Find where the given text appears and provide that cell's center as [x, y] coordinate. 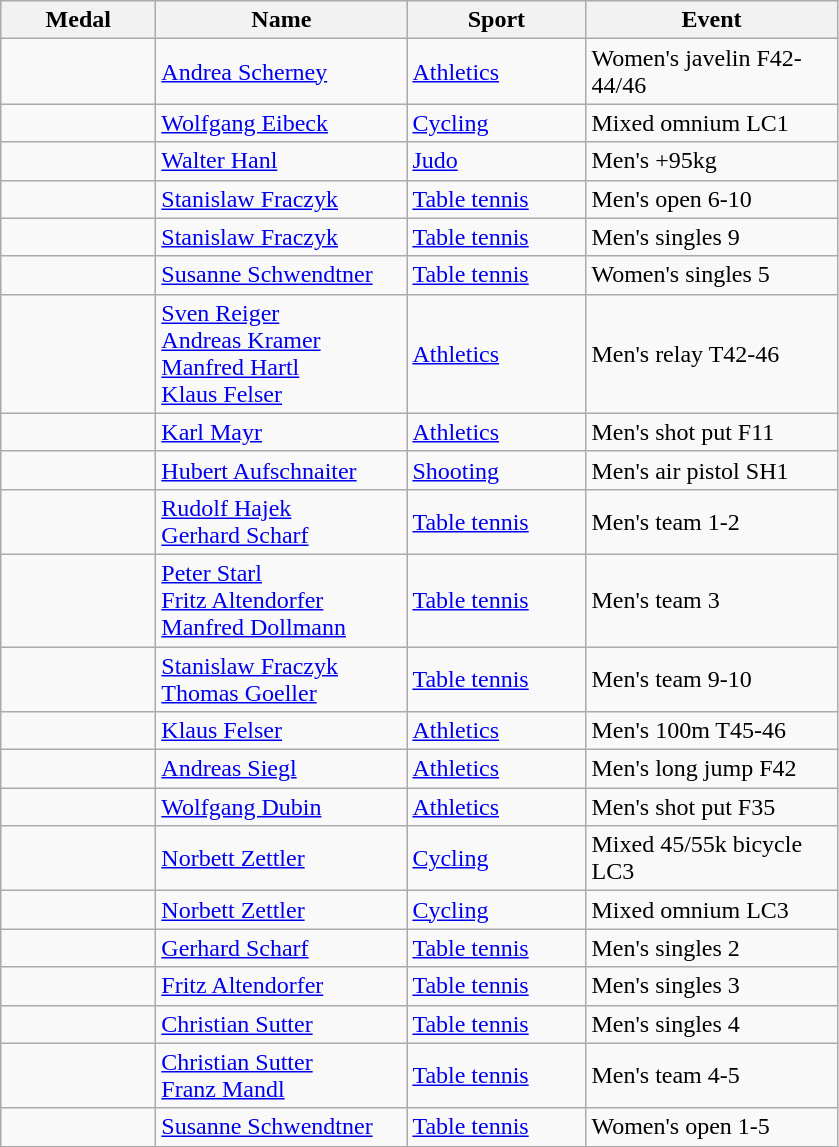
Women's javelin F42-44/46 [712, 72]
Men's long jump F42 [712, 769]
Men's shot put F11 [712, 432]
Event [712, 20]
Andrea Scherney [282, 72]
Sport [496, 20]
Rudolf Hajek Gerhard Scharf [282, 522]
Medal [78, 20]
Peter Starl Fritz Altendorfer Manfred Dollmann [282, 600]
Men's shot put F35 [712, 807]
Men's singles 4 [712, 1024]
Men's singles 2 [712, 948]
Men's open 6-10 [712, 199]
Shooting [496, 470]
Gerhard Scharf [282, 948]
Mixed 45/55k bicycle LC3 [712, 858]
Sven Reiger Andreas Kramer Manfred Hartl Klaus Felser [282, 354]
Men's relay T42-46 [712, 354]
Men's singles 9 [712, 237]
Karl Mayr [282, 432]
Klaus Felser [282, 731]
Men's singles 3 [712, 986]
Hubert Aufschnaiter [282, 470]
Men's team 1-2 [712, 522]
Name [282, 20]
Women's singles 5 [712, 275]
Men's +95kg [712, 161]
Men's team 9-10 [712, 678]
Judo [496, 161]
Stanislaw Fraczyk Thomas Goeller [282, 678]
Mixed omnium LC3 [712, 910]
Men's air pistol SH1 [712, 470]
Women's open 1-5 [712, 1127]
Walter Hanl [282, 161]
Mixed omnium LC1 [712, 123]
Men's team 4-5 [712, 1076]
Fritz Altendorfer [282, 986]
Christian Sutter Franz Mandl [282, 1076]
Andreas Siegl [282, 769]
Men's team 3 [712, 600]
Men's 100m T45-46 [712, 731]
Wolfgang Dubin [282, 807]
Wolfgang Eibeck [282, 123]
Christian Sutter [282, 1024]
